Detect which cell encompasses the target text, then output its (X, Y) center coordinate. 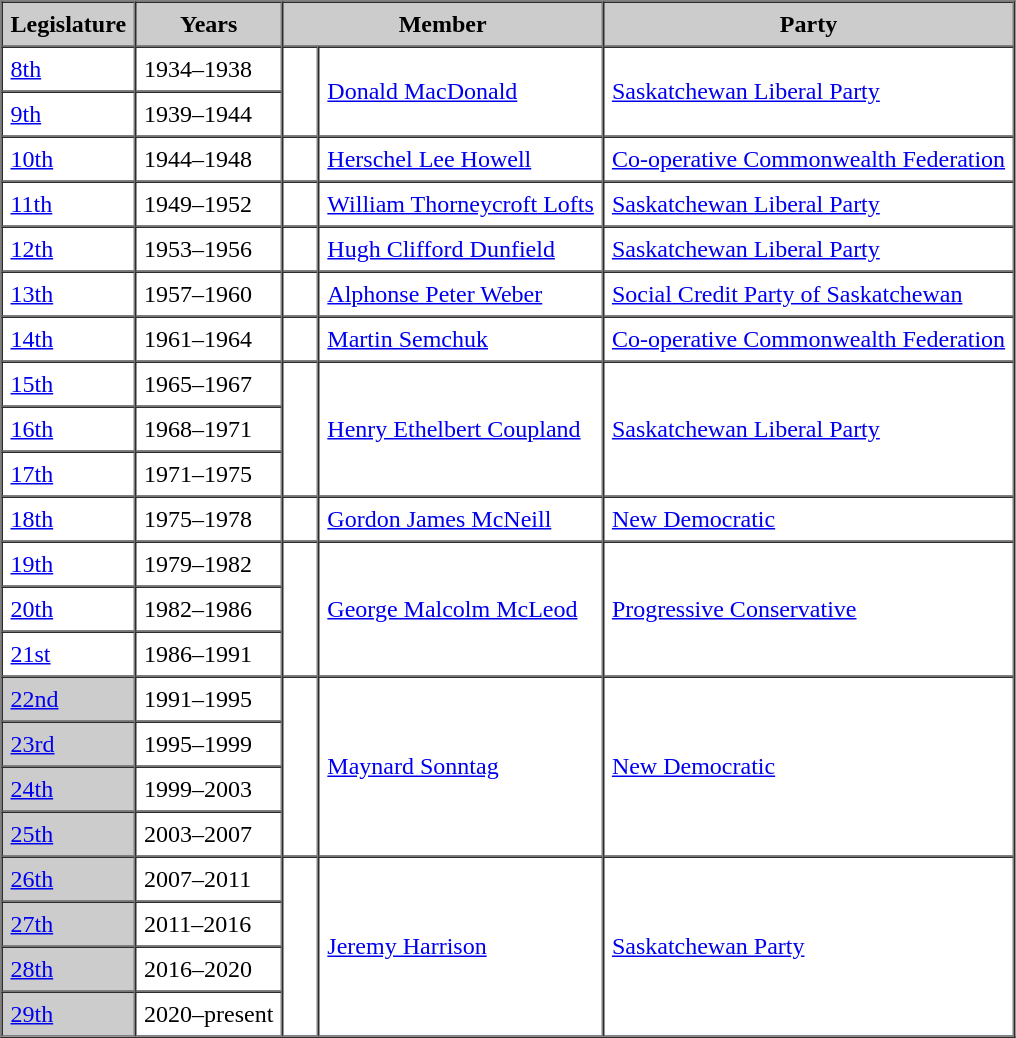
1975–1978 (208, 518)
25th (69, 834)
Member (442, 24)
Herschel Lee Howell (460, 158)
1934–1938 (208, 68)
Years (208, 24)
2011–2016 (208, 924)
Henry Ethelbert Coupland (460, 430)
1957–1960 (208, 294)
1982–1986 (208, 608)
8th (69, 68)
17th (69, 474)
Progressive Conservative (808, 610)
1944–1948 (208, 158)
12th (69, 248)
26th (69, 878)
19th (69, 564)
10th (69, 158)
24th (69, 788)
1995–1999 (208, 744)
1949–1952 (208, 204)
Gordon James McNeill (460, 518)
2016–2020 (208, 968)
1961–1964 (208, 338)
Martin Semchuk (460, 338)
23rd (69, 744)
11th (69, 204)
2003–2007 (208, 834)
Legislature (69, 24)
William Thorneycroft Lofts (460, 204)
20th (69, 608)
Party (808, 24)
1991–1995 (208, 698)
2020–present (208, 1014)
Donald MacDonald (460, 91)
Alphonse Peter Weber (460, 294)
1939–1944 (208, 114)
Jeremy Harrison (460, 946)
13th (69, 294)
18th (69, 518)
16th (69, 428)
22nd (69, 698)
Saskatchewan Party (808, 946)
28th (69, 968)
1965–1967 (208, 384)
1979–1982 (208, 564)
14th (69, 338)
21st (69, 654)
George Malcolm McLeod (460, 610)
27th (69, 924)
15th (69, 384)
1999–2003 (208, 788)
1968–1971 (208, 428)
9th (69, 114)
1986–1991 (208, 654)
Social Credit Party of Saskatchewan (808, 294)
1971–1975 (208, 474)
Maynard Sonntag (460, 766)
2007–2011 (208, 878)
1953–1956 (208, 248)
Hugh Clifford Dunfield (460, 248)
29th (69, 1014)
